From the cell containing the given text, extract its center point as [X, Y] coordinate. 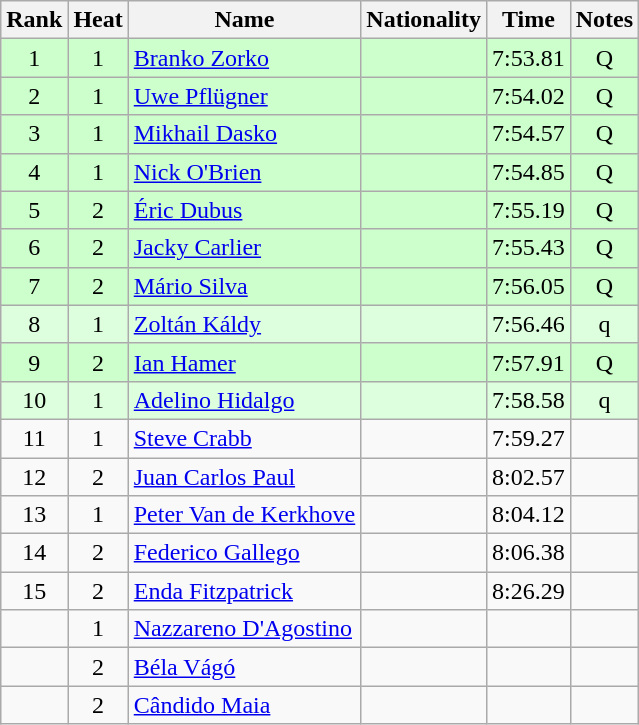
Béla Vágó [244, 667]
6 [34, 248]
7:54.57 [529, 134]
7:56.46 [529, 324]
Nick O'Brien [244, 172]
Nationality [424, 20]
7:57.91 [529, 362]
Zoltán Káldy [244, 324]
Ian Hamer [244, 362]
7:58.58 [529, 400]
Nazzareno D'Agostino [244, 629]
Éric Dubus [244, 210]
7:54.02 [529, 96]
5 [34, 210]
Federico Gallego [244, 553]
10 [34, 400]
7:54.85 [529, 172]
Uwe Pflügner [244, 96]
Peter Van de Kerkhove [244, 515]
8:06.38 [529, 553]
7 [34, 286]
14 [34, 553]
9 [34, 362]
Steve Crabb [244, 438]
3 [34, 134]
Branko Zorko [244, 58]
8:02.57 [529, 477]
Cândido Maia [244, 705]
Name [244, 20]
8:26.29 [529, 591]
8 [34, 324]
7:56.05 [529, 286]
4 [34, 172]
11 [34, 438]
Adelino Hidalgo [244, 400]
13 [34, 515]
Juan Carlos Paul [244, 477]
Mário Silva [244, 286]
Jacky Carlier [244, 248]
15 [34, 591]
7:55.43 [529, 248]
7:53.81 [529, 58]
7:59.27 [529, 438]
Enda Fitzpatrick [244, 591]
Heat [98, 20]
Mikhail Dasko [244, 134]
Rank [34, 20]
7:55.19 [529, 210]
12 [34, 477]
Notes [604, 20]
Time [529, 20]
8:04.12 [529, 515]
